Extract the (X, Y) coordinate from the center of the cell holding the provided text.  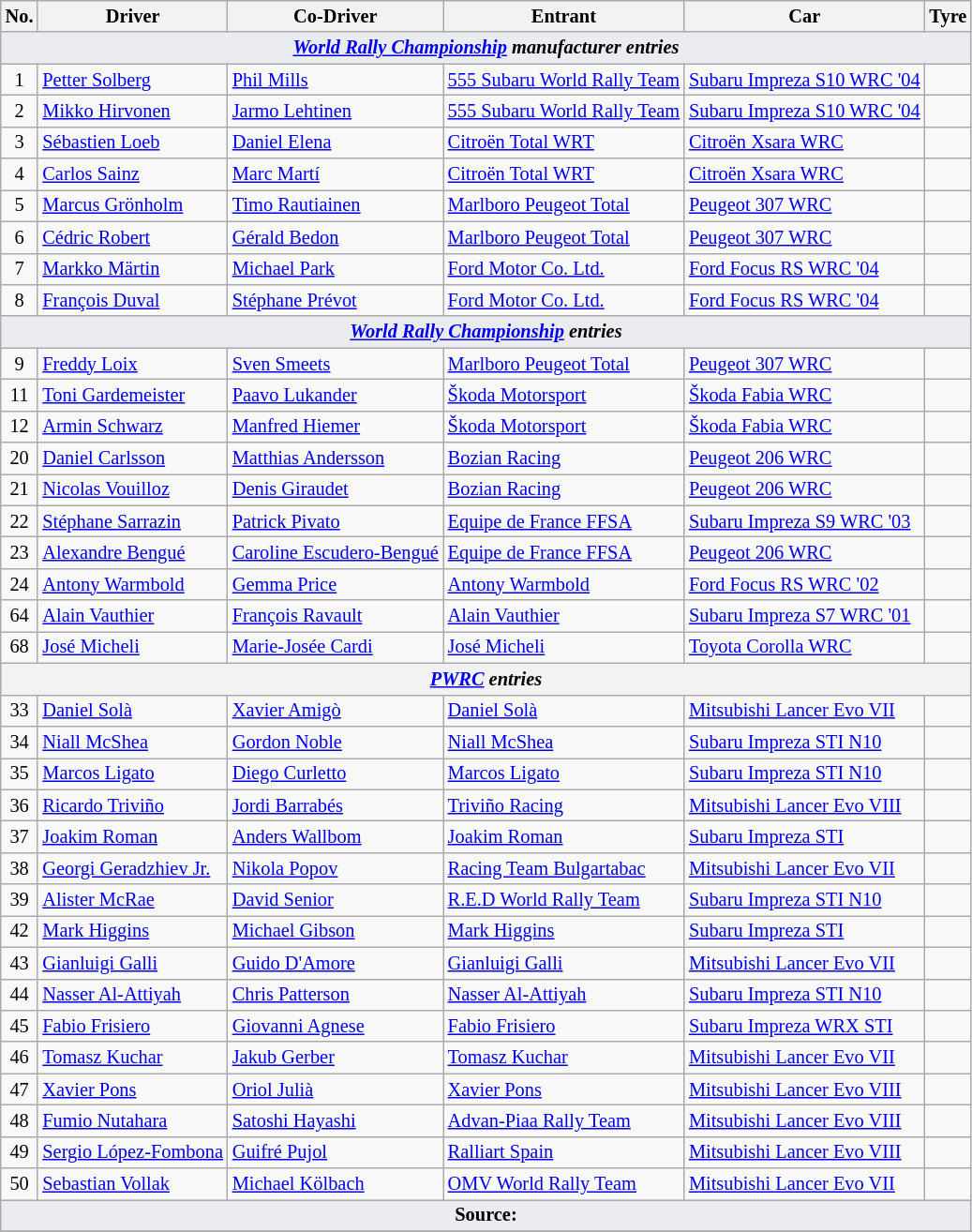
Nicolas Vouilloz (132, 489)
Marcus Grönholm (132, 205)
Denis Giraudet (336, 489)
37 (20, 836)
Racing Team Bulgartabac (564, 868)
Gérald Bedon (336, 237)
1 (20, 80)
42 (20, 931)
Giovanni Agnese (336, 1026)
45 (20, 1026)
7 (20, 269)
Entrant (564, 16)
Diego Curletto (336, 774)
Manfred Hiemer (336, 427)
World Rally Championship manufacturer entries (486, 48)
Fumio Nutahara (132, 1120)
Mikko Hirvonen (132, 111)
Phil Mills (336, 80)
PWRC entries (486, 679)
48 (20, 1120)
6 (20, 237)
35 (20, 774)
Petter Solberg (132, 80)
43 (20, 963)
Patrick Pivato (336, 521)
22 (20, 521)
Guifré Pujol (336, 1152)
Freddy Loix (132, 364)
Satoshi Hayashi (336, 1120)
23 (20, 552)
François Ravault (336, 616)
Sergio López-Fombona (132, 1152)
Michael Gibson (336, 931)
Advan-Piaa Rally Team (564, 1120)
Toni Gardemeister (132, 395)
Subaru Impreza S9 WRC '03 (804, 521)
Markko Märtin (132, 269)
Subaru Impreza WRX STI (804, 1026)
Subaru Impreza S7 WRC '01 (804, 616)
Sven Smeets (336, 364)
38 (20, 868)
Oriol Julià (336, 1089)
Daniel Elena (336, 143)
Jordi Barrabés (336, 805)
Sebastian Vollak (132, 1184)
8 (20, 300)
21 (20, 489)
Georgi Geradzhiev Jr. (132, 868)
Triviño Racing (564, 805)
Anders Wallbom (336, 836)
64 (20, 616)
Jakub Gerber (336, 1058)
Source: (486, 1215)
Marc Martí (336, 174)
Michael Park (336, 269)
Chris Patterson (336, 995)
2 (20, 111)
Timo Rautiainen (336, 205)
Xavier Amigò (336, 711)
4 (20, 174)
36 (20, 805)
20 (20, 458)
Ricardo Triviño (132, 805)
François Duval (132, 300)
Alister McRae (132, 900)
12 (20, 427)
33 (20, 711)
Armin Schwarz (132, 427)
Marie-Josée Cardi (336, 647)
R.E.D World Rally Team (564, 900)
No. (20, 16)
Carlos Sainz (132, 174)
Gordon Noble (336, 742)
44 (20, 995)
Sébastien Loeb (132, 143)
11 (20, 395)
Ford Focus RS WRC '02 (804, 584)
Alexandre Bengué (132, 552)
Cédric Robert (132, 237)
Ralliart Spain (564, 1152)
Stéphane Prévot (336, 300)
Driver (132, 16)
Michael Kölbach (336, 1184)
Matthias Andersson (336, 458)
Paavo Lukander (336, 395)
3 (20, 143)
5 (20, 205)
Nikola Popov (336, 868)
49 (20, 1152)
34 (20, 742)
Daniel Carlsson (132, 458)
Toyota Corolla WRC (804, 647)
68 (20, 647)
Jarmo Lehtinen (336, 111)
OMV World Rally Team (564, 1184)
Guido D'Amore (336, 963)
World Rally Championship entries (486, 332)
Car (804, 16)
David Senior (336, 900)
46 (20, 1058)
Stéphane Sarrazin (132, 521)
Caroline Escudero-Bengué (336, 552)
Gemma Price (336, 584)
24 (20, 584)
39 (20, 900)
9 (20, 364)
50 (20, 1184)
Tyre (949, 16)
Co-Driver (336, 16)
47 (20, 1089)
